Scan for the cell matching the given text and deliver its (X, Y) coordinate at center. 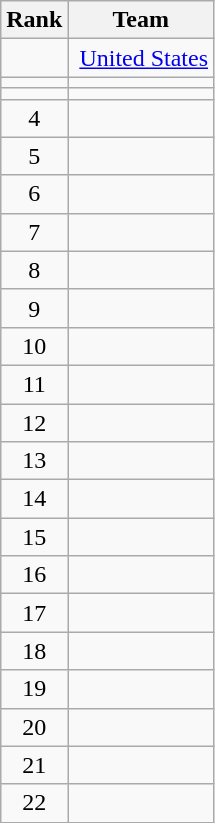
5 (34, 156)
Team (141, 20)
21 (34, 765)
22 (34, 803)
15 (34, 537)
11 (34, 384)
United States (141, 58)
14 (34, 499)
17 (34, 613)
18 (34, 651)
8 (34, 270)
10 (34, 346)
4 (34, 118)
20 (34, 727)
7 (34, 232)
16 (34, 575)
Rank (34, 20)
6 (34, 194)
13 (34, 461)
12 (34, 423)
19 (34, 689)
9 (34, 308)
